Return [x, y] of the center of cell containing provided text 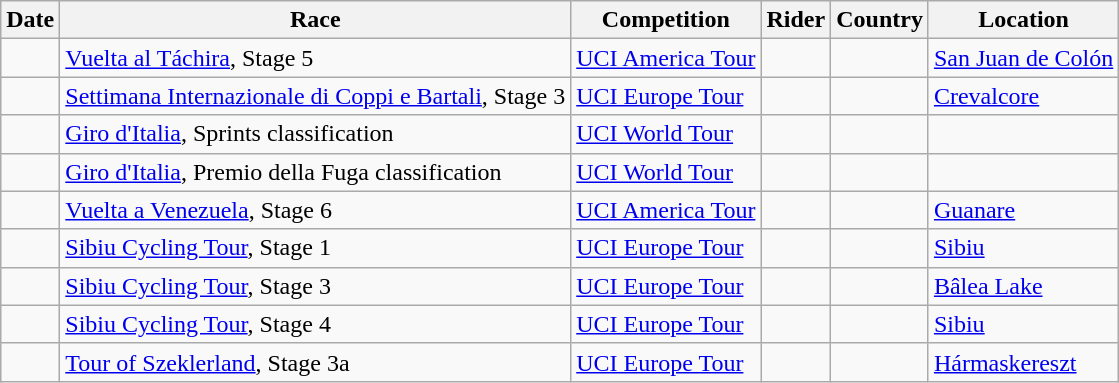
Competition [666, 20]
Sibiu Cycling Tour, Stage 3 [316, 286]
Giro d'Italia, Sprints classification [316, 134]
Vuelta a Venezuela, Stage 6 [316, 210]
Date [30, 20]
Rider [796, 20]
Giro d'Italia, Premio della Fuga classification [316, 172]
Guanare [1023, 210]
San Juan de Colón [1023, 58]
Country [880, 20]
Hármaskereszt [1023, 362]
Tour of Szeklerland, Stage 3a [316, 362]
Crevalcore [1023, 96]
Race [316, 20]
Settimana Internazionale di Coppi e Bartali, Stage 3 [316, 96]
Bâlea Lake [1023, 286]
Sibiu Cycling Tour, Stage 1 [316, 248]
Vuelta al Táchira, Stage 5 [316, 58]
Sibiu Cycling Tour, Stage 4 [316, 324]
Location [1023, 20]
